Return [X, Y] of the center of cell containing provided text 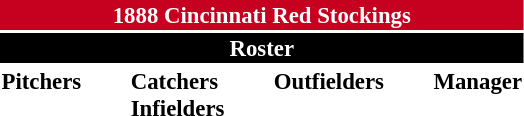
1888 Cincinnati Red Stockings [262, 15]
Roster [262, 48]
